Detect which cell encompasses the target text, then output its (x, y) center coordinate. 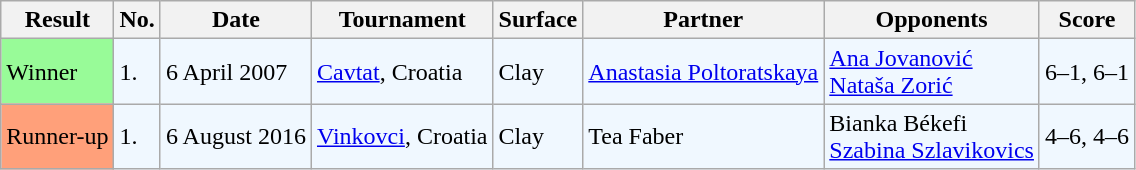
Partner (704, 20)
6 August 2016 (236, 136)
No. (137, 20)
Cavtat, Croatia (402, 72)
Tea Faber (704, 136)
Ana Jovanović Nataša Zorić (932, 72)
Bianka Békefi Szabina Szlavikovics (932, 136)
Result (58, 20)
6–1, 6–1 (1086, 72)
Vinkovci, Croatia (402, 136)
Runner-up (58, 136)
Tournament (402, 20)
Winner (58, 72)
Score (1086, 20)
4–6, 4–6 (1086, 136)
Surface (538, 20)
Anastasia Poltoratskaya (704, 72)
Opponents (932, 20)
6 April 2007 (236, 72)
Date (236, 20)
